Provide the (X, Y) coordinate of the cell's center where the given text is located.  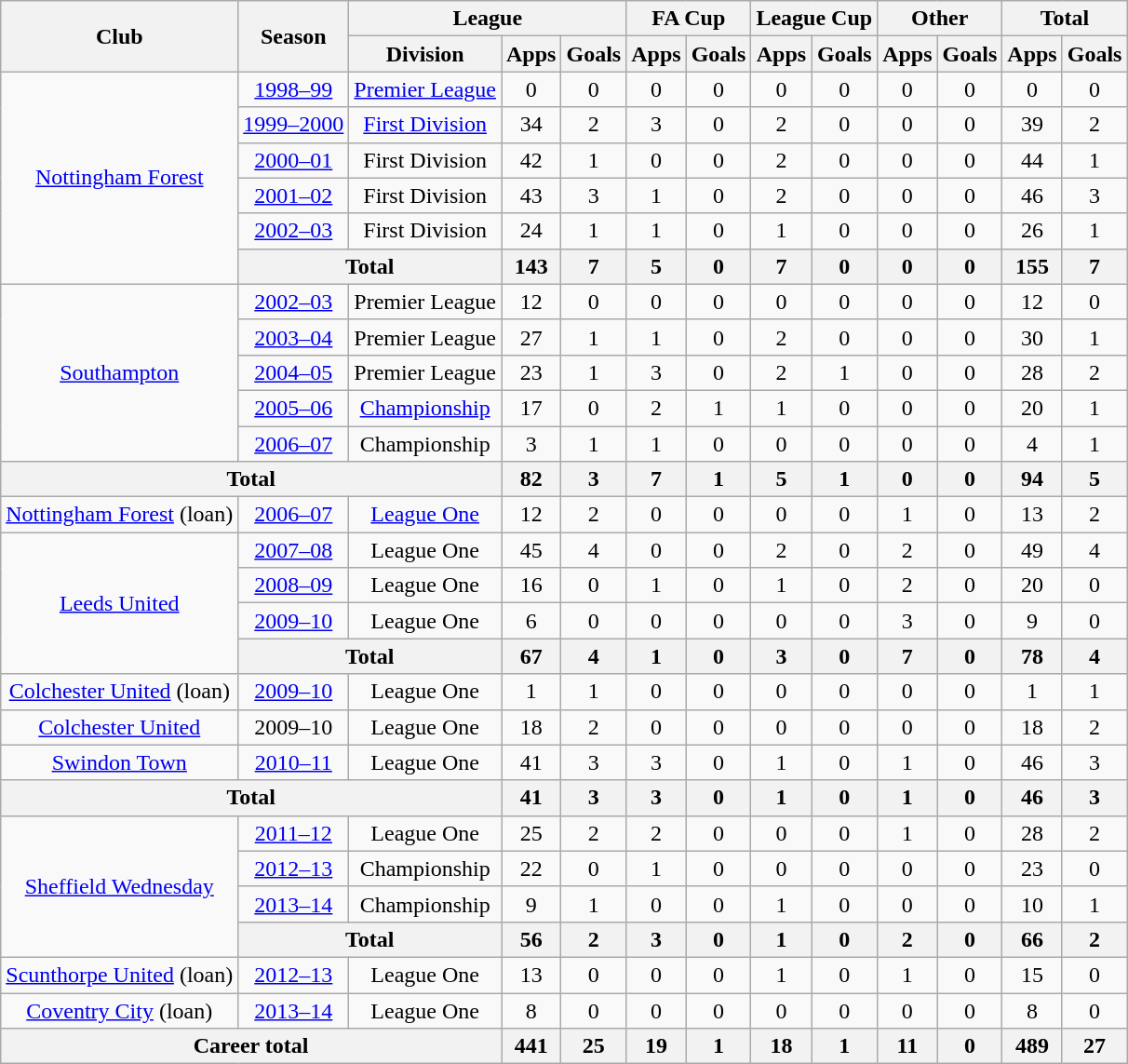
2010–11 (294, 762)
Other (940, 19)
19 (656, 1046)
Colchester United (loan) (119, 692)
17 (530, 408)
42 (530, 160)
2008–09 (294, 586)
League (488, 19)
26 (1032, 231)
Swindon Town (119, 762)
67 (530, 656)
34 (530, 125)
66 (1032, 939)
Nottingham Forest (119, 178)
78 (1032, 656)
Scunthorpe United (loan) (119, 975)
Colchester United (119, 727)
Nottingham Forest (loan) (119, 515)
49 (1032, 550)
Division (425, 54)
Coventry City (loan) (119, 1010)
1998–99 (294, 89)
39 (1032, 125)
45 (530, 550)
2000–01 (294, 160)
Leeds United (119, 603)
94 (1032, 479)
Southampton (119, 372)
16 (530, 586)
1999–2000 (294, 125)
Season (294, 36)
30 (1032, 337)
2005–06 (294, 408)
Club (119, 36)
489 (1032, 1046)
11 (907, 1046)
Career total (251, 1046)
155 (1032, 266)
2007–08 (294, 550)
44 (1032, 160)
2003–04 (294, 337)
22 (530, 869)
2001–02 (294, 195)
FA Cup (689, 19)
15 (1032, 975)
24 (530, 231)
43 (530, 195)
441 (530, 1046)
League Cup (814, 19)
Sheffield Wednesday (119, 886)
56 (530, 939)
2011–12 (294, 833)
10 (1032, 904)
6 (530, 621)
143 (530, 266)
82 (530, 479)
2004–05 (294, 372)
